Capture the cell that displays the provided text and extract its [x, y] central coordinate. 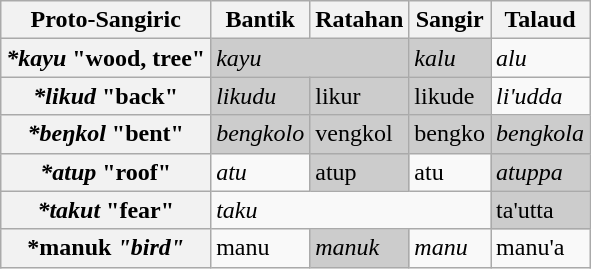
*takut "fear" [106, 210]
vengkol [360, 134]
manu'a [540, 248]
Sangir [450, 20]
*atup "roof" [106, 172]
bengkola [540, 134]
taku [351, 210]
ta'utta [540, 210]
*manuk "bird" [106, 248]
manuk [360, 248]
Proto-Sangiric [106, 20]
likudu [260, 96]
Ratahan [360, 20]
likude [450, 96]
atup [360, 172]
li'udda [540, 96]
*beŋkol "bent" [106, 134]
likur [360, 96]
kalu [450, 58]
Talaud [540, 20]
kayu [310, 58]
bengkolo [260, 134]
*kayu "wood, tree" [106, 58]
bengko [450, 134]
alu [540, 58]
Bantik [260, 20]
*likud "back" [106, 96]
atuppa [540, 172]
